Capture the cell that displays the provided text and extract its (X, Y) central coordinate. 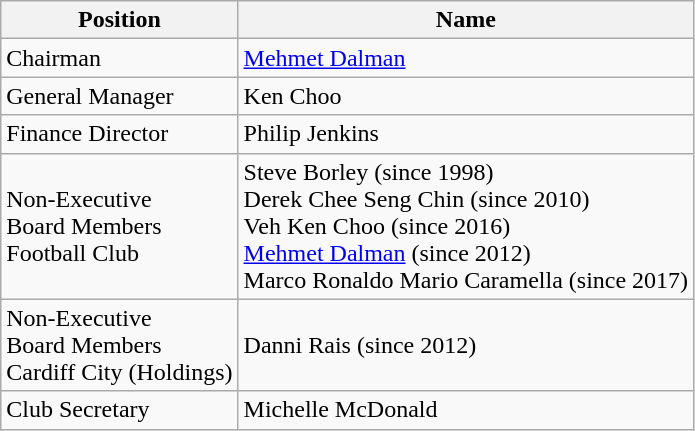
Finance Director (120, 134)
Name (466, 20)
Non-ExecutiveBoard MembersFootball Club (120, 226)
Mehmet Dalman (466, 58)
Ken Choo (466, 96)
Chairman (120, 58)
Club Secretary (120, 410)
Michelle McDonald (466, 410)
Non-ExecutiveBoard MembersCardiff City (Holdings) (120, 345)
General Manager (120, 96)
Position (120, 20)
Danni Rais (since 2012) (466, 345)
Philip Jenkins (466, 134)
